Return [X, Y] of the center of cell containing provided text 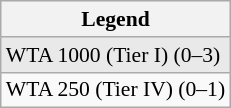
Legend [116, 19]
WTA 1000 (Tier I) (0–3) [116, 55]
WTA 250 (Tier IV) (0–1) [116, 90]
